From the cell containing the given text, extract its center point as [x, y] coordinate. 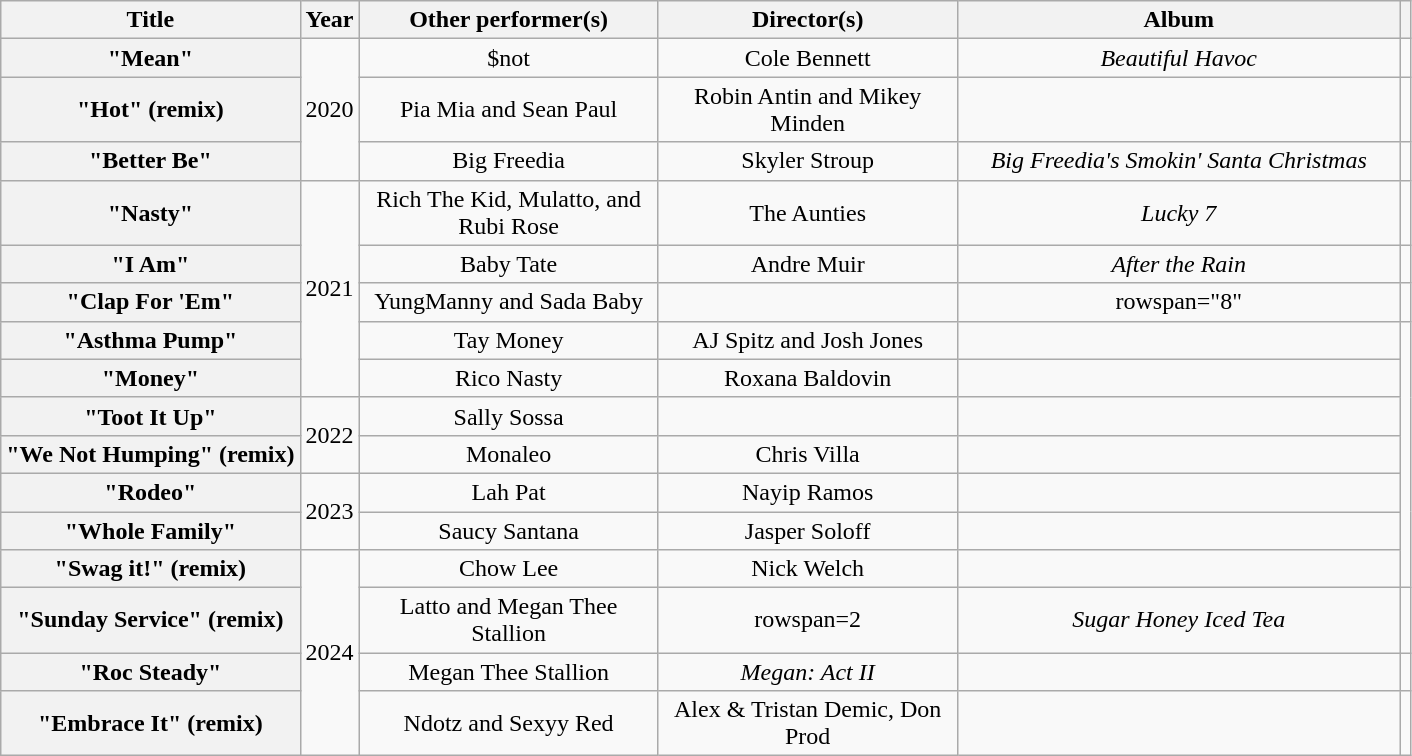
"Embrace It" (remix) [150, 724]
Roxana Baldovin [808, 378]
2021 [330, 288]
YungManny and Sada Baby [508, 302]
Big Freedia [508, 161]
"Roc Steady" [150, 672]
2020 [330, 110]
"Swag it!" (remix) [150, 569]
Andre Muir [808, 264]
"Whole Family" [150, 531]
$not [508, 58]
Latto and Megan Thee Stallion [508, 620]
Megan Thee Stallion [508, 672]
AJ Spitz and Josh Jones [808, 340]
Rich The Kid, Mulatto, and Rubi Rose [508, 212]
"Clap For 'Em" [150, 302]
Pia Mia and Sean Paul [508, 110]
Chris Villa [808, 454]
Saucy Santana [508, 531]
"Toot It Up" [150, 416]
Sally Sossa [508, 416]
Alex & Tristan Demic, Don Prod [808, 724]
"Better Be" [150, 161]
Lucky 7 [1178, 212]
"Hot" (remix) [150, 110]
The Aunties [808, 212]
Ndotz and Sexyy Red [508, 724]
Big Freedia's Smokin' Santa Christmas [1178, 161]
After the Rain [1178, 264]
2023 [330, 511]
Tay Money [508, 340]
Nayip Ramos [808, 492]
Chow Lee [508, 569]
Megan: Act II [808, 672]
Nick Welch [808, 569]
Cole Bennett [808, 58]
"Money" [150, 378]
Robin Antin and Mikey Minden [808, 110]
"We Not Humping" (remix) [150, 454]
Director(s) [808, 20]
Album [1178, 20]
"Nasty" [150, 212]
Baby Tate [508, 264]
Lah Pat [508, 492]
Beautiful Havoc [1178, 58]
"Mean" [150, 58]
"Asthma Pump" [150, 340]
Sugar Honey Iced Tea [1178, 620]
Monaleo [508, 454]
"Sunday Service" (remix) [150, 620]
Title [150, 20]
rowspan=2 [808, 620]
rowspan="8" [1178, 302]
Skyler Stroup [808, 161]
Other performer(s) [508, 20]
Jasper Soloff [808, 531]
Rico Nasty [508, 378]
"I Am" [150, 264]
2022 [330, 435]
Year [330, 20]
"Rodeo" [150, 492]
2024 [330, 653]
